Detect which cell encompasses the target text, then output its (X, Y) center coordinate. 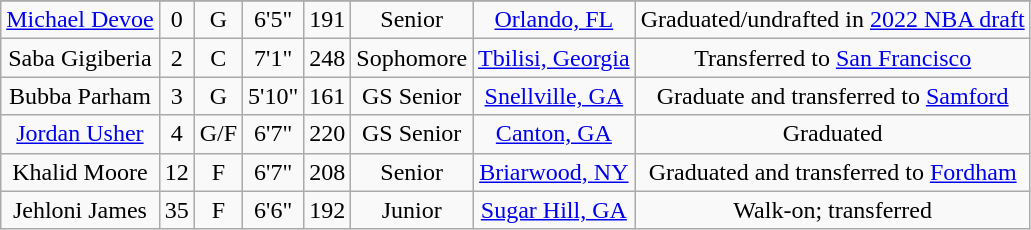
0 (176, 20)
Khalid Moore (80, 172)
G/F (218, 134)
Junior (412, 210)
12 (176, 172)
C (218, 58)
7'1" (274, 58)
Orlando, FL (554, 20)
6'6" (274, 210)
Michael Devoe (80, 20)
Canton, GA (554, 134)
35 (176, 210)
5'10" (274, 96)
2 (176, 58)
Jehloni James (80, 210)
Sophomore (412, 58)
6'5" (274, 20)
Saba Gigiberia (80, 58)
Transferred to San Francisco (832, 58)
248 (328, 58)
Bubba Parham (80, 96)
4 (176, 134)
Graduate and transferred to Samford (832, 96)
Graduated (832, 134)
191 (328, 20)
161 (328, 96)
Briarwood, NY (554, 172)
Tbilisi, Georgia (554, 58)
Graduated and transferred to Fordham (832, 172)
192 (328, 210)
Sugar Hill, GA (554, 210)
220 (328, 134)
208 (328, 172)
Snellville, GA (554, 96)
Graduated/undrafted in 2022 NBA draft (832, 20)
Walk-on; transferred (832, 210)
Jordan Usher (80, 134)
3 (176, 96)
